Capture the cell that displays the provided text and extract its (X, Y) central coordinate. 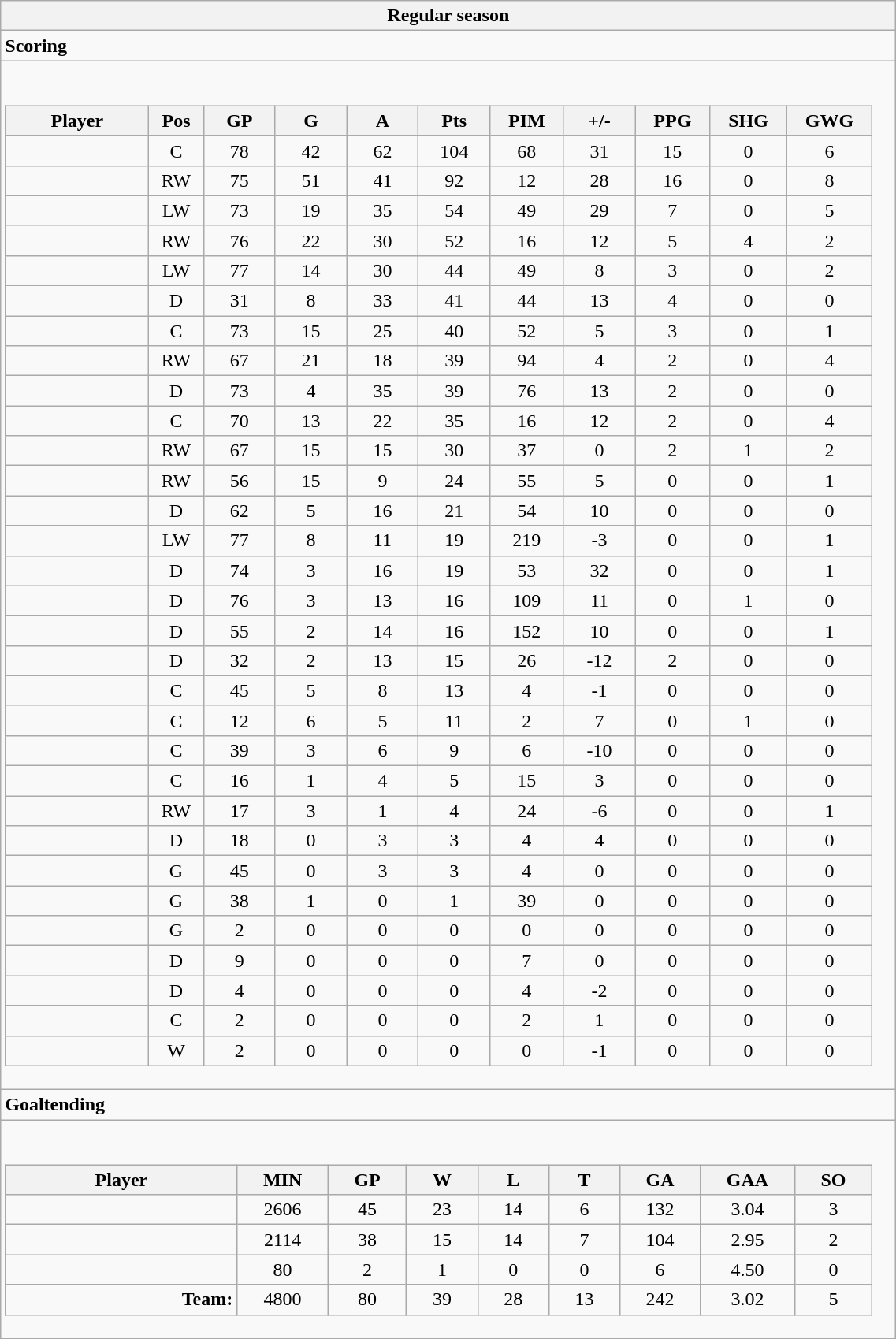
53 (527, 571)
17 (240, 811)
51 (310, 180)
33 (383, 301)
4800 (283, 1300)
56 (240, 481)
26 (527, 660)
Pos (177, 121)
Player MIN GP W L T GA GAA SO 2606 45 23 14 6 132 3.04 3 2114 38 15 14 7 104 2.95 2 80 2 1 0 0 6 4.50 0 Team: 4800 80 39 28 13 242 3.02 5 (448, 1229)
74 (240, 571)
SHG (749, 121)
A (383, 121)
23 (442, 1210)
SO (833, 1180)
3.02 (748, 1300)
GA (660, 1180)
GAA (748, 1180)
132 (660, 1210)
152 (527, 630)
-10 (599, 750)
68 (527, 151)
MIN (283, 1180)
Regular season (448, 16)
75 (240, 180)
T (584, 1180)
109 (527, 601)
219 (527, 541)
3.04 (748, 1210)
37 (527, 451)
-2 (599, 991)
2606 (283, 1210)
242 (660, 1300)
40 (454, 331)
+/- (599, 121)
42 (310, 151)
-6 (599, 811)
PPG (673, 121)
Goaltending (448, 1104)
L (513, 1180)
Scoring (448, 46)
4.50 (748, 1270)
70 (240, 421)
Pts (454, 121)
25 (383, 331)
94 (527, 361)
29 (599, 210)
78 (240, 151)
-12 (599, 660)
GWG (829, 121)
2.95 (748, 1240)
PIM (527, 121)
92 (454, 180)
2114 (283, 1240)
Team: (121, 1300)
-3 (599, 541)
